Locate the cell with the specified text and output its (x, y) center coordinate. 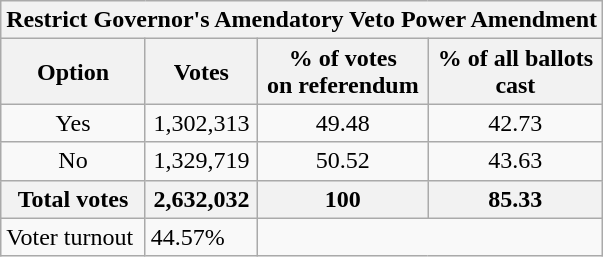
50.52 (344, 161)
Total votes (74, 199)
Option (74, 72)
% of voteson referendum (344, 72)
100 (344, 199)
Restrict Governor's Amendatory Veto Power Amendment (302, 20)
43.63 (515, 161)
49.48 (344, 123)
85.33 (515, 199)
2,632,032 (201, 199)
Votes (201, 72)
42.73 (515, 123)
1,329,719 (201, 161)
Yes (74, 123)
% of all ballotscast (515, 72)
Voter turnout (74, 237)
1,302,313 (201, 123)
44.57% (201, 237)
No (74, 161)
